Capture the cell that displays the provided text and extract its (X, Y) central coordinate. 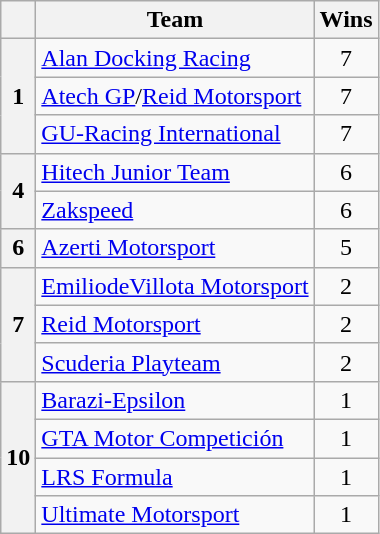
4 (18, 191)
Reid Motorsport (175, 324)
Atech GP/Reid Motorsport (175, 96)
Barazi-Epsilon (175, 400)
GTA Motor Competición (175, 438)
Wins (346, 20)
5 (346, 248)
Scuderia Playteam (175, 362)
10 (18, 457)
Zakspeed (175, 210)
Azerti Motorsport (175, 248)
Ultimate Motorsport (175, 515)
EmiliodeVillota Motorsport (175, 286)
GU-Racing International (175, 134)
Team (175, 20)
Hitech Junior Team (175, 172)
LRS Formula (175, 477)
Alan Docking Racing (175, 58)
